Detect which cell encompasses the target text, then output its [X, Y] center coordinate. 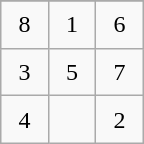
6 [120, 24]
2 [120, 120]
4 [24, 120]
7 [120, 72]
5 [72, 72]
3 [24, 72]
1 [72, 24]
8 [24, 24]
